Extract the (x, y) coordinate from the center of the cell holding the provided text.  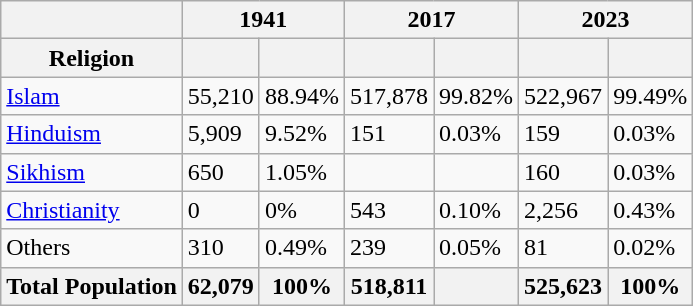
Hinduism (92, 134)
5,909 (220, 134)
55,210 (220, 96)
522,967 (564, 96)
2017 (431, 20)
Religion (92, 58)
0.43% (650, 210)
650 (220, 172)
81 (564, 248)
518,811 (388, 286)
543 (388, 210)
62,079 (220, 286)
Christianity (92, 210)
0.05% (476, 248)
0% (302, 210)
0 (220, 210)
517,878 (388, 96)
160 (564, 172)
0.02% (650, 248)
9.52% (302, 134)
1941 (263, 20)
Total Population (92, 286)
2,256 (564, 210)
0.10% (476, 210)
Sikhism (92, 172)
99.82% (476, 96)
88.94% (302, 96)
151 (388, 134)
1.05% (302, 172)
525,623 (564, 286)
Others (92, 248)
159 (564, 134)
239 (388, 248)
2023 (606, 20)
Islam (92, 96)
99.49% (650, 96)
310 (220, 248)
0.49% (302, 248)
